Return the [x, y] coordinate for the center point of the cell that contains the specified text.  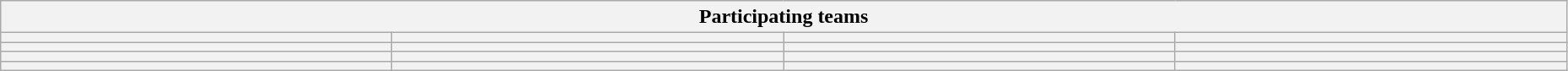
Participating teams [784, 17]
